Capture the cell that displays the provided text and extract its [x, y] central coordinate. 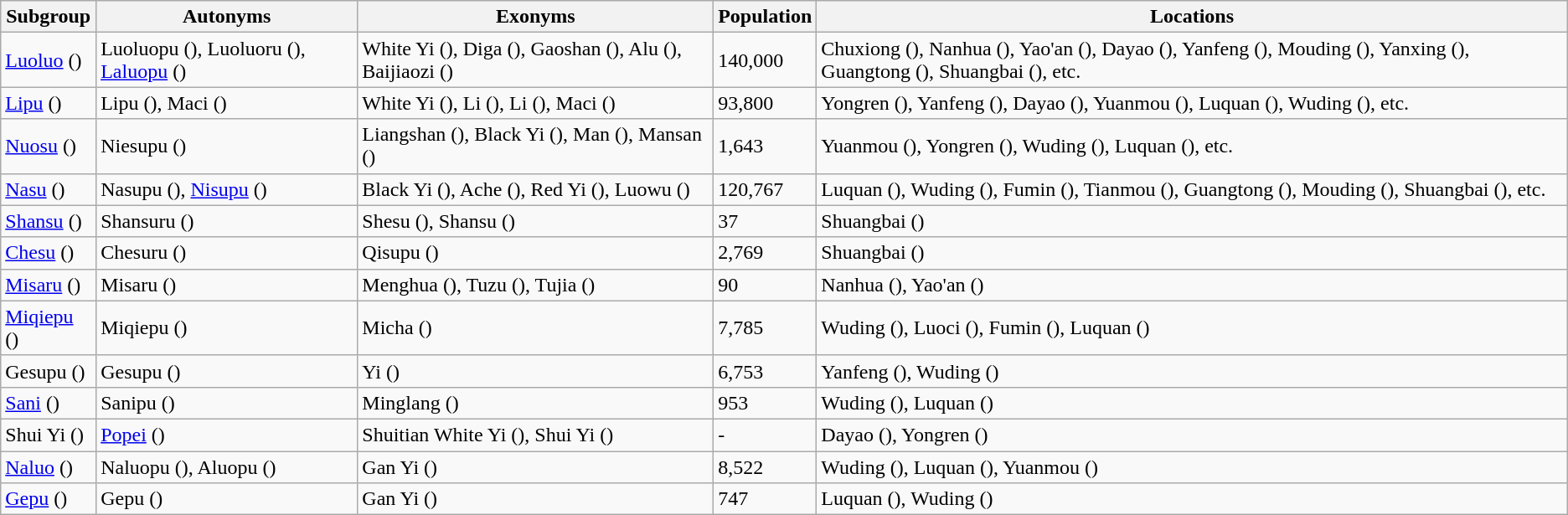
Population [766, 17]
Yuanmou (), Yongren (), Wuding (), Luquan (), etc. [1192, 146]
Sanipu () [227, 403]
1,643 [766, 146]
Wuding (), Luquan () [1192, 403]
Yongren (), Yanfeng (), Dayao (), Yuanmou (), Luquan (), Wuding (), etc. [1192, 103]
120,767 [766, 189]
Nasupu (), Nisupu () [227, 189]
Subgroup [49, 17]
White Yi (), Diga (), Gaoshan (), Alu (), Baijiaozi () [536, 60]
90 [766, 285]
Liangshan (), Black Yi (), Man (), Mansan () [536, 146]
Shansuru () [227, 221]
6,753 [766, 371]
Chesuru () [227, 253]
37 [766, 221]
953 [766, 403]
White Yi (), Li (), Li (), Maci () [536, 103]
8,522 [766, 466]
Shansu () [49, 221]
Black Yi (), Ache (), Red Yi (), Luowu () [536, 189]
Exonyms [536, 17]
Nasu () [49, 189]
7,785 [766, 328]
Lipu (), Maci () [227, 103]
Sani () [49, 403]
Luoluopu (), Luoluoru (), Laluopu () [227, 60]
2,769 [766, 253]
93,800 [766, 103]
Shuitian White Yi (), Shui Yi () [536, 435]
Popei () [227, 435]
Autonyms [227, 17]
Wuding (), Luquan (), Yuanmou () [1192, 466]
Chesu () [49, 253]
Nuosu () [49, 146]
Lipu () [49, 103]
Luquan (), Wuding () [1192, 499]
Minglang () [536, 403]
Micha () [536, 328]
Luoluo () [49, 60]
Locations [1192, 17]
Menghua (), Tuzu (), Tujia () [536, 285]
Chuxiong (), Nanhua (), Yao'an (), Dayao (), Yanfeng (), Mouding (), Yanxing (), Guangtong (), Shuangbai (), etc. [1192, 60]
Naluopu (), Aluopu () [227, 466]
Qisupu () [536, 253]
Wuding (), Luoci (), Fumin (), Luquan () [1192, 328]
747 [766, 499]
Niesupu () [227, 146]
140,000 [766, 60]
Shesu (), Shansu () [536, 221]
Naluo () [49, 466]
Yanfeng (), Wuding () [1192, 371]
Yi () [536, 371]
Shui Yi () [49, 435]
Dayao (), Yongren () [1192, 435]
Nanhua (), Yao'an () [1192, 285]
- [766, 435]
Luquan (), Wuding (), Fumin (), Tianmou (), Guangtong (), Mouding (), Shuangbai (), etc. [1192, 189]
